Extract the (x, y) coordinate from the center of the cell holding the provided text.  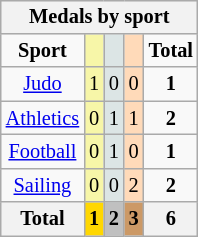
Sport (42, 51)
Medals by sport (100, 17)
3 (134, 219)
Sailing (42, 185)
6 (171, 219)
Judo (42, 84)
Football (42, 152)
Athletics (42, 118)
